Search for the cell housing the specified text and yield its (X, Y) center coordinate. 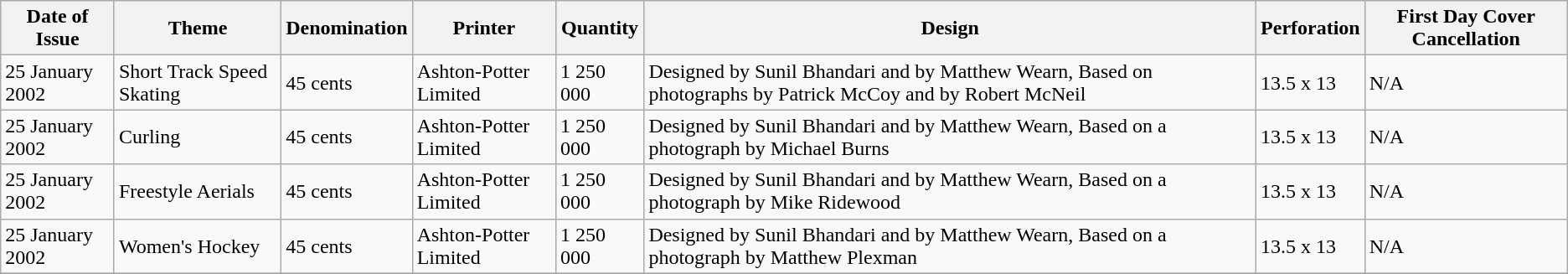
Designed by Sunil Bhandari and by Matthew Wearn, Based on photographs by Patrick McCoy and by Robert McNeil (950, 82)
Theme (198, 28)
Curling (198, 137)
Short Track Speed Skating (198, 82)
Designed by Sunil Bhandari and by Matthew Wearn, Based on a photograph by Mike Ridewood (950, 191)
Perforation (1311, 28)
Printer (484, 28)
First Day Cover Cancellation (1466, 28)
Women's Hockey (198, 246)
Designed by Sunil Bhandari and by Matthew Wearn, Based on a photograph by Matthew Plexman (950, 246)
Quantity (600, 28)
Design (950, 28)
Freestyle Aerials (198, 191)
Date of Issue (58, 28)
Designed by Sunil Bhandari and by Matthew Wearn, Based on a photograph by Michael Burns (950, 137)
Denomination (347, 28)
